Capture the cell that displays the provided text and extract its (X, Y) central coordinate. 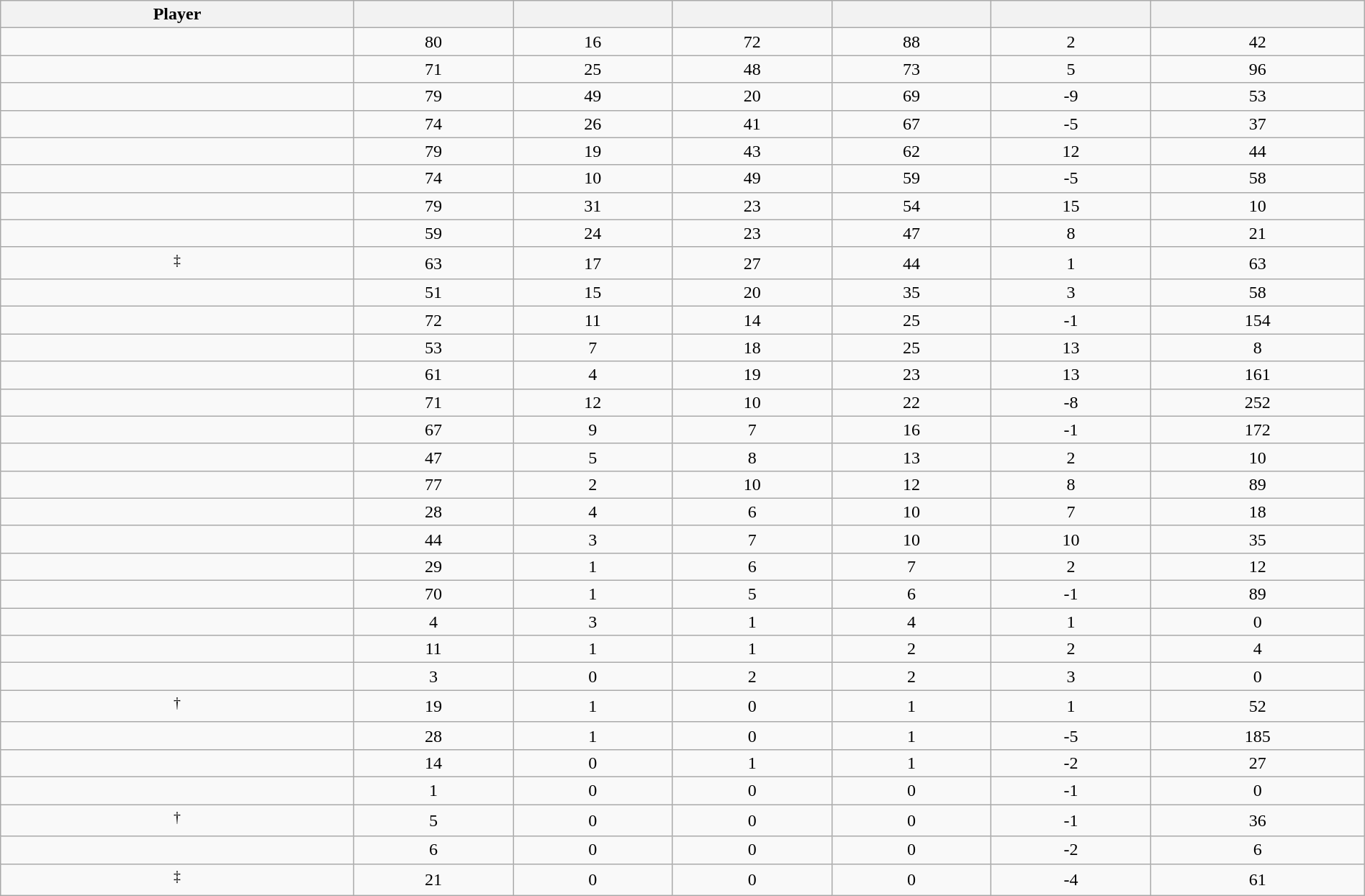
36 (1257, 820)
-8 (1071, 402)
62 (911, 151)
172 (1257, 430)
-9 (1071, 96)
29 (433, 566)
73 (911, 69)
48 (752, 69)
-4 (1071, 879)
26 (593, 124)
185 (1257, 736)
31 (593, 206)
24 (593, 233)
69 (911, 96)
Player (177, 14)
9 (593, 430)
37 (1257, 124)
54 (911, 206)
80 (433, 42)
70 (433, 594)
161 (1257, 375)
41 (752, 124)
22 (911, 402)
154 (1257, 320)
17 (593, 263)
96 (1257, 69)
52 (1257, 707)
51 (433, 293)
252 (1257, 402)
43 (752, 151)
77 (433, 484)
42 (1257, 42)
88 (911, 42)
